Pinpoint the cell where the given text exists, returning its [x, y] midpoint coordinate. 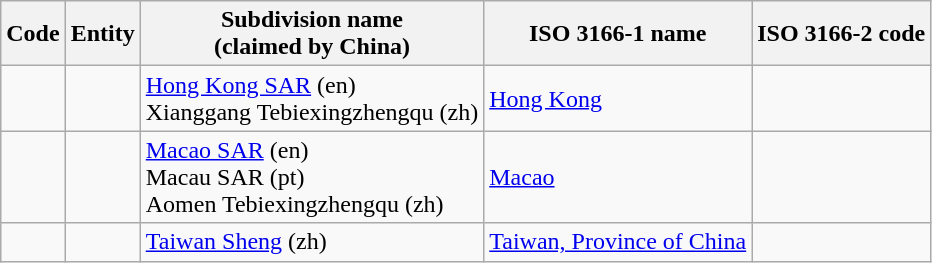
Hong Kong [618, 98]
Subdivision name(claimed by China) [312, 34]
Taiwan, Province of China [618, 242]
Macao SAR (en)Macau SAR (pt)Aomen Tebiexingzhengqu (zh) [312, 177]
ISO 3166-2 code [842, 34]
ISO 3166-1 name [618, 34]
Hong Kong SAR (en)Xianggang Tebiexingzhengqu (zh) [312, 98]
Macao [618, 177]
Code [33, 34]
Entity [102, 34]
Taiwan Sheng (zh) [312, 242]
